Return (X, Y) of the center of cell containing provided text 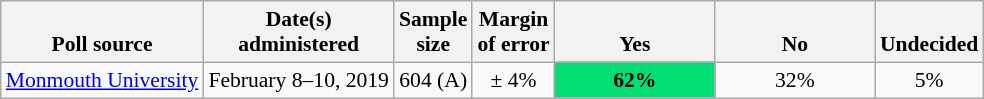
± 4% (513, 80)
Date(s)administered (298, 32)
Samplesize (433, 32)
Yes (635, 32)
No (795, 32)
Monmouth University (102, 80)
32% (795, 80)
5% (929, 80)
February 8–10, 2019 (298, 80)
Poll source (102, 32)
62% (635, 80)
Undecided (929, 32)
604 (A) (433, 80)
Marginof error (513, 32)
